Detect which cell encompasses the target text, then output its (X, Y) center coordinate. 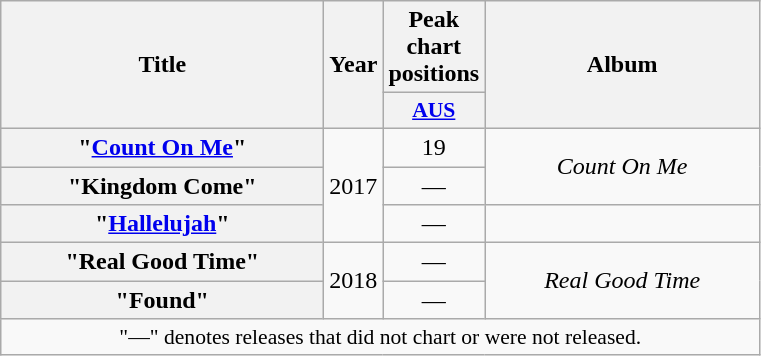
AUS (434, 111)
19 (434, 147)
"Hallelujah" (162, 224)
Title (162, 65)
Real Good Time (622, 281)
2017 (354, 185)
"Kingdom Come" (162, 185)
Year (354, 65)
"—" denotes releases that did not chart or were not released. (380, 337)
2018 (354, 281)
Album (622, 65)
Peak chart positions (434, 47)
Count On Me (622, 166)
"Found" (162, 300)
"Real Good Time" (162, 262)
"Count On Me" (162, 147)
